Detect which cell encompasses the target text, then output its (X, Y) center coordinate. 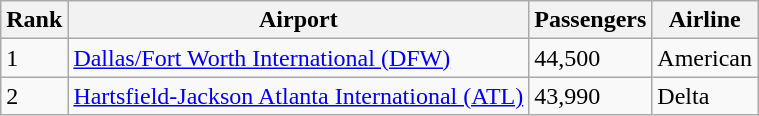
43,990 (590, 96)
Delta (705, 96)
Dallas/Fort Worth International (DFW) (298, 58)
Airport (298, 20)
1 (34, 58)
American (705, 58)
2 (34, 96)
Airline (705, 20)
Hartsfield-Jackson Atlanta International (ATL) (298, 96)
Passengers (590, 20)
44,500 (590, 58)
Rank (34, 20)
